Scan for the cell matching the given text and deliver its (x, y) coordinate at center. 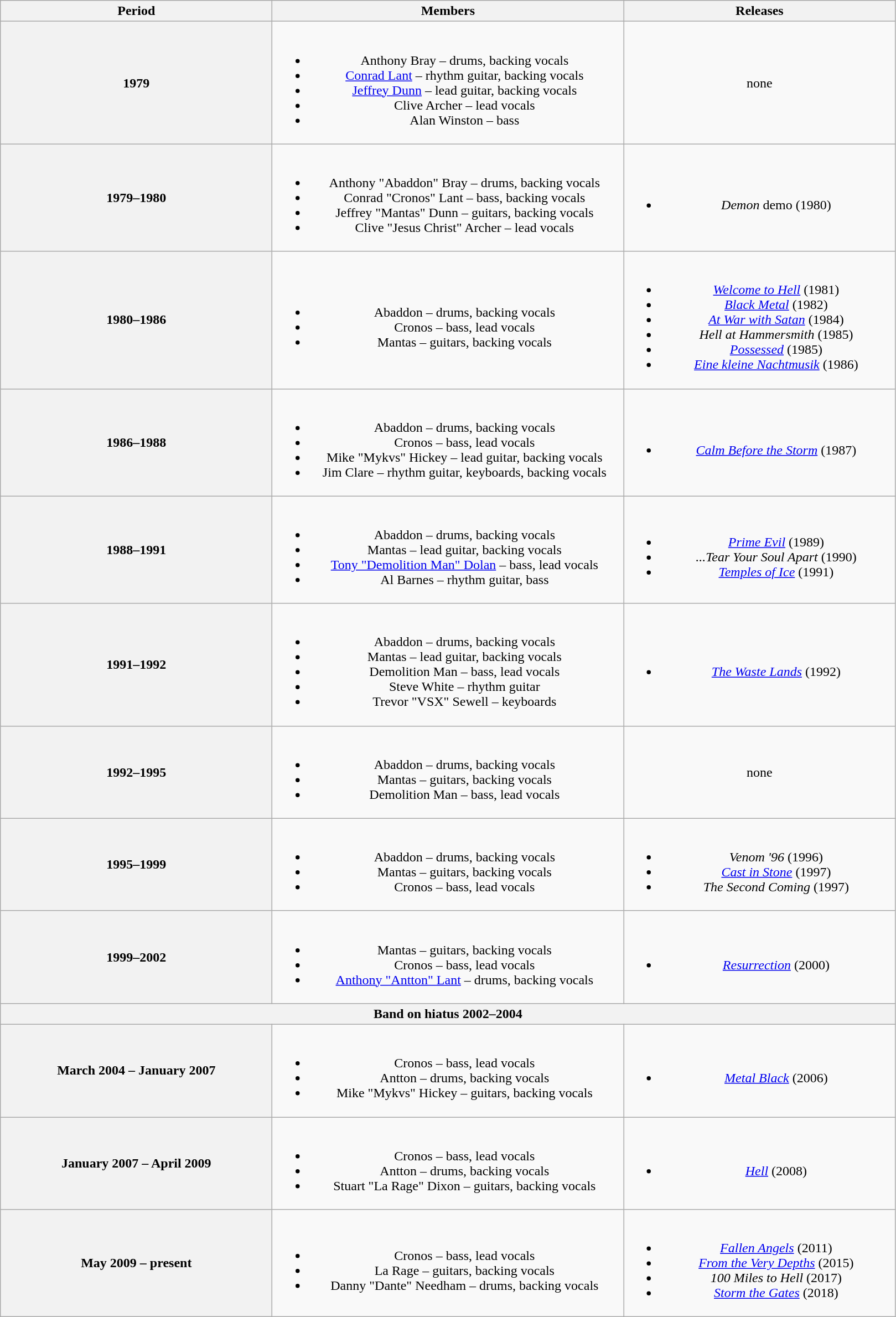
Resurrection (2000) (759, 957)
Members (448, 11)
Metal Black (2006) (759, 1071)
Cronos – bass, lead vocalsLa Rage – guitars, backing vocalsDanny "Dante" Needham – drums, backing vocals (448, 1263)
January 2007 – April 2009 (136, 1164)
Calm Before the Storm (1987) (759, 442)
Abaddon – drums, backing vocalsMantas – lead guitar, backing vocalsTony "Demolition Man" Dolan – bass, lead vocalsAl Barnes – rhythm guitar, bass (448, 550)
Mantas – guitars, backing vocalsCronos – bass, lead vocalsAnthony "Antton" Lant – drums, backing vocals (448, 957)
Demon demo (1980) (759, 198)
1988–1991 (136, 550)
Abaddon – drums, backing vocalsCronos – bass, lead vocalsMantas – guitars, backing vocals (448, 320)
Cronos – bass, lead vocalsAntton – drums, backing vocalsStuart "La Rage" Dixon – guitars, backing vocals (448, 1164)
Cronos – bass, lead vocalsAntton – drums, backing vocalsMike "Mykvs" Hickey – guitars, backing vocals (448, 1071)
1986–1988 (136, 442)
Releases (759, 11)
May 2009 – present (136, 1263)
Welcome to Hell (1981)Black Metal (1982)At War with Satan (1984)Hell at Hammersmith (1985)Possessed (1985)Eine kleine Nachtmusik (1986) (759, 320)
Abaddon – drums, backing vocalsMantas – guitars, backing vocalsDemolition Man – bass, lead vocals (448, 772)
Hell (2008) (759, 1164)
Band on hiatus 2002–2004 (448, 1014)
1995–1999 (136, 865)
1979–1980 (136, 198)
Venom '96 (1996)Cast in Stone (1997)The Second Coming (1997) (759, 865)
Period (136, 11)
1980–1986 (136, 320)
1979 (136, 83)
1999–2002 (136, 957)
Abaddon – drums, backing vocalsMantas – guitars, backing vocalsCronos – bass, lead vocals (448, 865)
The Waste Lands (1992) (759, 664)
1992–1995 (136, 772)
Prime Evil (1989)...Tear Your Soul Apart (1990)Temples of Ice (1991) (759, 550)
1991–1992 (136, 664)
Fallen Angels (2011)From the Very Depths (2015)100 Miles to Hell (2017)Storm the Gates (2018) (759, 1263)
March 2004 – January 2007 (136, 1071)
